Identify which cell holds the provided text, then report its [X, Y] central coordinate. 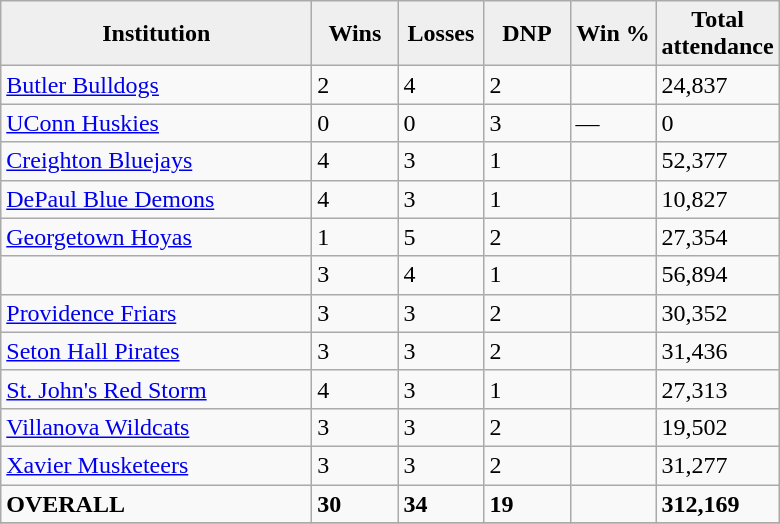
Total attendance [718, 34]
DePaul Blue Demons [156, 199]
56,894 [718, 275]
30 [355, 503]
DNP [527, 34]
19 [527, 503]
Butler Bulldogs [156, 85]
Institution [156, 34]
Seton Hall Pirates [156, 351]
Xavier Musketeers [156, 465]
312,169 [718, 503]
— [613, 123]
Creighton Bluejays [156, 161]
Losses [441, 34]
27,354 [718, 237]
27,313 [718, 389]
52,377 [718, 161]
30,352 [718, 313]
OVERALL [156, 503]
Providence Friars [156, 313]
24,837 [718, 85]
Wins [355, 34]
34 [441, 503]
5 [441, 237]
31,277 [718, 465]
Georgetown Hoyas [156, 237]
19,502 [718, 427]
10,827 [718, 199]
UConn Huskies [156, 123]
St. John's Red Storm [156, 389]
Win % [613, 34]
31,436 [718, 351]
Villanova Wildcats [156, 427]
